Pinpoint the cell where the given text exists, returning its [X, Y] midpoint coordinate. 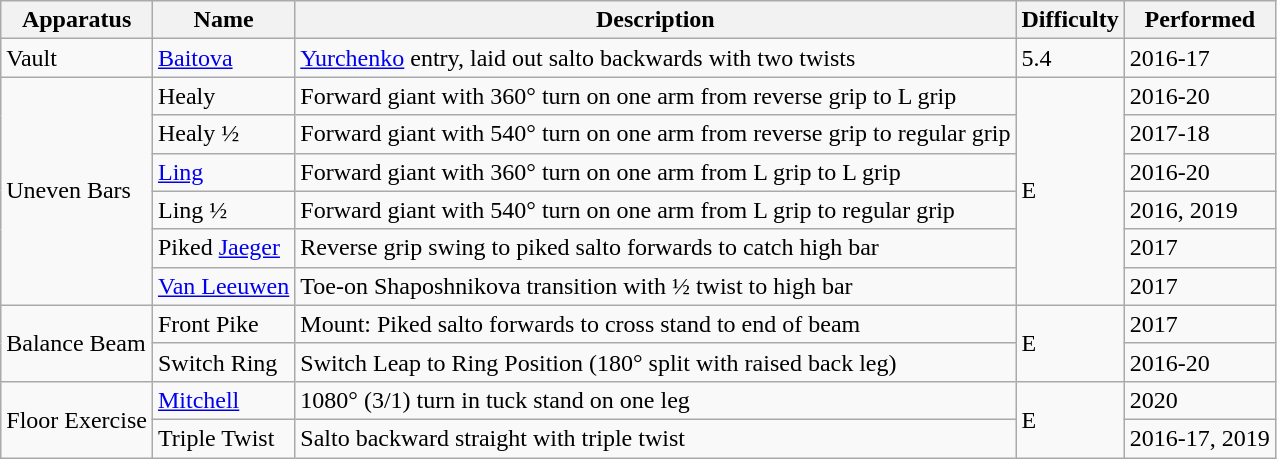
Yurchenko entry, laid out salto backwards with two twists [656, 58]
2016, 2019 [1200, 210]
Baitova [223, 58]
Floor Exercise [77, 419]
Ling [223, 172]
Switch Leap to Ring Position (180° split with raised back leg) [656, 362]
Reverse grip swing to piked salto forwards to catch high bar [656, 248]
Forward giant with 360° turn on one arm from reverse grip to L grip [656, 96]
1080° (3/1) turn in tuck stand on one leg [656, 400]
Healy ½ [223, 134]
Mitchell [223, 400]
2016-17 [1200, 58]
2017-18 [1200, 134]
Piked Jaeger [223, 248]
2016-17, 2019 [1200, 438]
2020 [1200, 400]
Forward giant with 540° turn on one arm from reverse grip to regular grip [656, 134]
Forward giant with 360° turn on one arm from L grip to L grip [656, 172]
Salto backward straight with triple twist [656, 438]
Vault [77, 58]
Apparatus [77, 20]
Name [223, 20]
Triple Twist [223, 438]
Toe-on Shaposhnikova transition with ½ twist to high bar [656, 286]
Van Leeuwen [223, 286]
Uneven Bars [77, 191]
Balance Beam [77, 343]
Mount: Piked salto forwards to cross stand to end of beam [656, 324]
5.4 [1070, 58]
Difficulty [1070, 20]
Front Pike [223, 324]
Healy [223, 96]
Switch Ring [223, 362]
Ling ½ [223, 210]
Description [656, 20]
Forward giant with 540° turn on one arm from L grip to regular grip [656, 210]
Performed [1200, 20]
